Extract the (x, y) coordinate from the center of the cell holding the provided text.  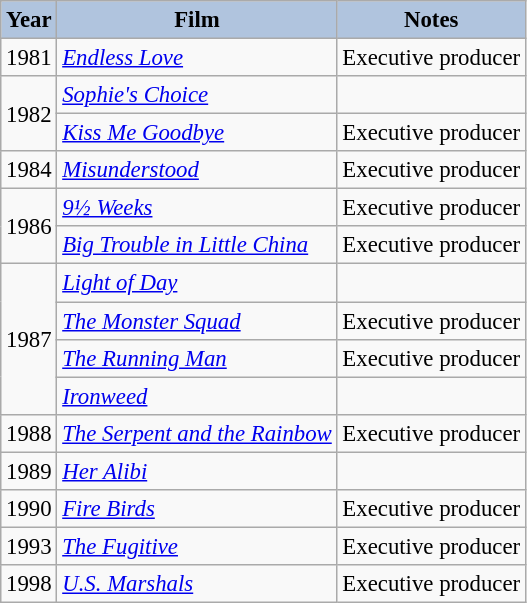
The Monster Squad (197, 321)
1982 (29, 114)
Film (197, 20)
Endless Love (197, 58)
1987 (29, 339)
Fire Birds (197, 509)
The Running Man (197, 358)
9½ Weeks (197, 208)
Year (29, 20)
The Serpent and the Rainbow (197, 433)
1988 (29, 433)
1986 (29, 226)
1989 (29, 471)
Her Alibi (197, 471)
1984 (29, 170)
Light of Day (197, 283)
1998 (29, 584)
U.S. Marshals (197, 584)
1993 (29, 546)
Misunderstood (197, 170)
Ironweed (197, 396)
Sophie's Choice (197, 95)
Notes (431, 20)
Kiss Me Goodbye (197, 133)
Big Trouble in Little China (197, 245)
1990 (29, 509)
The Fugitive (197, 546)
1981 (29, 58)
